From the cell containing the given text, extract its center point as (x, y) coordinate. 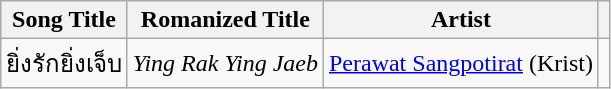
Ying Rak Ying Jaeb (225, 64)
ยิ่งรักยิ่งเจ็บ (64, 64)
Artist (460, 20)
Song Title (64, 20)
Romanized Title (225, 20)
Perawat Sangpotirat (Krist) (460, 64)
